For the text-containing cell, return its midpoint in [x, y] coordinate format. 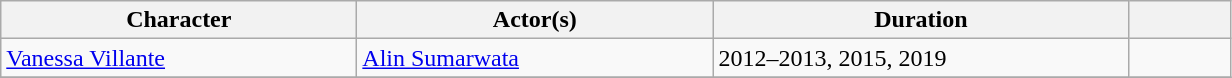
Character [179, 20]
Vanessa Villante [179, 58]
Actor(s) [535, 20]
2012–2013, 2015, 2019 [921, 58]
Alin Sumarwata [535, 58]
Duration [921, 20]
